Determine the (x, y) coordinate at the center of the cell enclosing the given text.  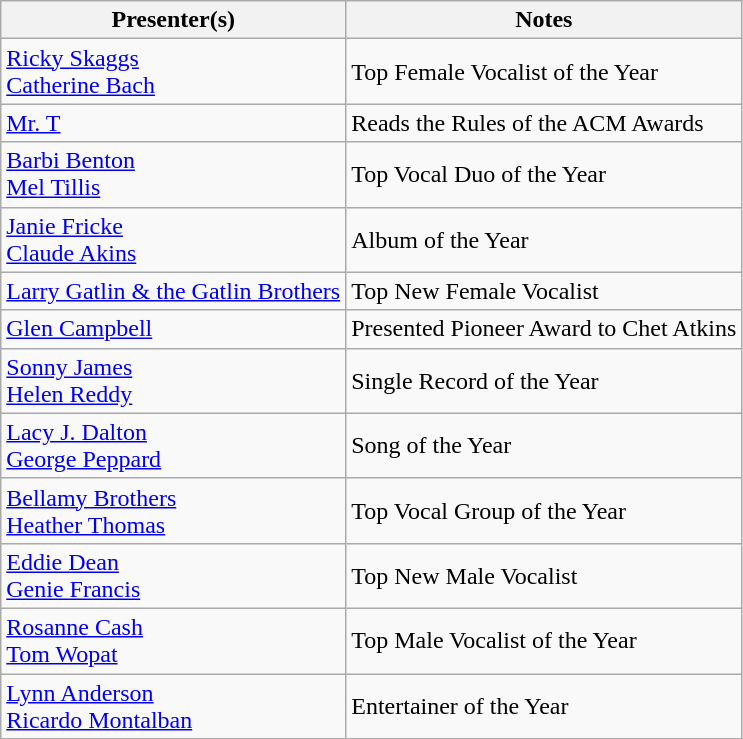
Top Male Vocalist of the Year (544, 640)
Rosanne CashTom Wopat (174, 640)
Top Female Vocalist of the Year (544, 72)
Top New Male Vocalist (544, 576)
Presenter(s) (174, 20)
Notes (544, 20)
Lacy J. DaltonGeorge Peppard (174, 446)
Lynn AndersonRicardo Montalban (174, 706)
Mr. T (174, 123)
Janie FrickeClaude Akins (174, 240)
Song of the Year (544, 446)
Glen Campbell (174, 329)
Eddie DeanGenie Francis (174, 576)
Album of the Year (544, 240)
Bellamy BrothersHeather Thomas (174, 510)
Single Record of the Year (544, 380)
Top New Female Vocalist (544, 291)
Presented Pioneer Award to Chet Atkins (544, 329)
Barbi BentonMel Tillis (174, 174)
Top Vocal Group of the Year (544, 510)
Sonny JamesHelen Reddy (174, 380)
Top Vocal Duo of the Year (544, 174)
Ricky SkaggsCatherine Bach (174, 72)
Larry Gatlin & the Gatlin Brothers (174, 291)
Entertainer of the Year (544, 706)
Reads the Rules of the ACM Awards (544, 123)
